Locate the cell with the specified text and output its [x, y] center coordinate. 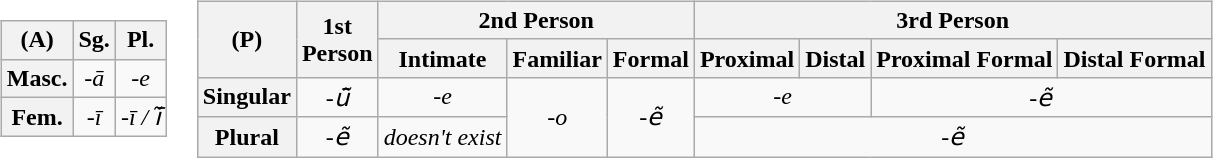
Distal [836, 58]
-ī / ī̃ [140, 117]
Formal [650, 58]
Familiar [557, 58]
Singular [246, 97]
1stPerson [337, 39]
Distal Formal [1134, 58]
Pl. [140, 40]
Intimate [442, 58]
Proximal [746, 58]
Sg. [94, 40]
Plural [246, 137]
Masc. [37, 78]
-ū̃ [337, 97]
Proximal Formal [964, 58]
-ī [94, 117]
3rd Person [952, 20]
-o [557, 116]
-ā [94, 78]
(A) [37, 40]
Fem. [37, 117]
2nd Person [536, 20]
doesn't exist [442, 137]
(P) [246, 39]
